Pinpoint the cell where the given text exists, returning its (X, Y) midpoint coordinate. 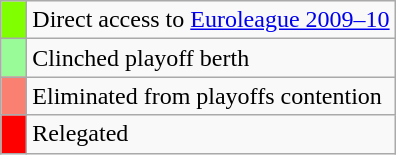
Direct access to Euroleague 2009–10 (211, 20)
Eliminated from playoffs contention (211, 96)
Clinched playoff berth (211, 58)
Relegated (211, 134)
